Determine the [x, y] coordinate at the center of the cell enclosing the given text.  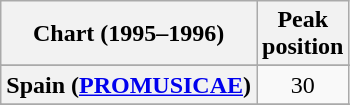
30 [303, 85]
Spain (PROMUSICAE) [129, 85]
Peakposition [303, 34]
Chart (1995–1996) [129, 34]
